Return [X, Y] of the center of cell containing provided text 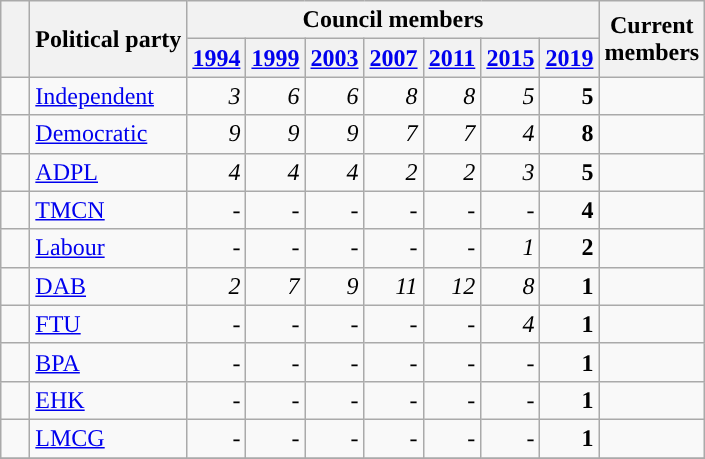
11 [394, 286]
Independent [108, 96]
12 [452, 286]
FTU [108, 324]
BPA [108, 362]
1999 [276, 58]
2019 [570, 58]
TMCN [108, 210]
2003 [334, 58]
2011 [452, 58]
1994 [216, 58]
LMCG [108, 438]
EHK [108, 400]
Political party [108, 39]
Labour [108, 248]
ADPL [108, 172]
DAB [108, 286]
Currentmembers [652, 39]
2015 [510, 58]
Democratic [108, 134]
Council members [393, 20]
2007 [394, 58]
